Identify which cell holds the provided text, then report its (x, y) central coordinate. 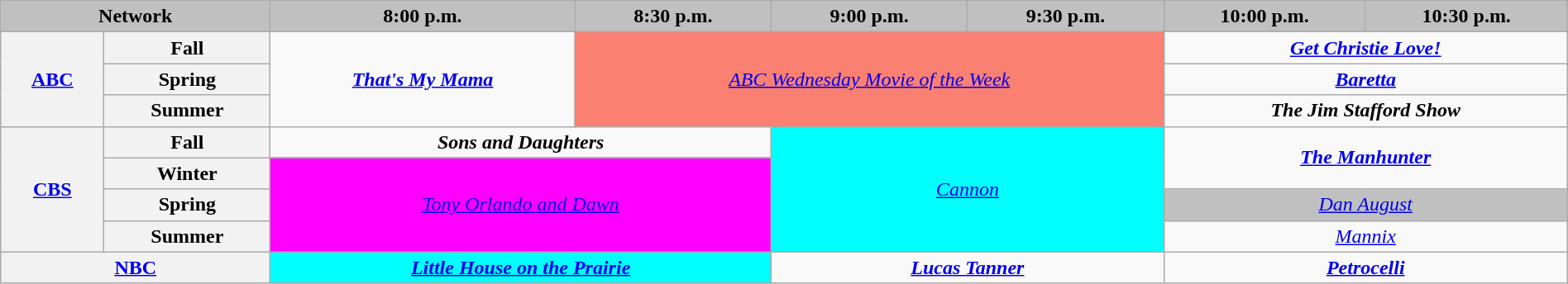
Cannon (968, 189)
Dan August (1365, 205)
Petrocelli (1365, 267)
Get Christie Love! (1365, 48)
9:00 p.m. (870, 17)
Winter (187, 173)
Mannix (1365, 236)
10:00 p.m. (1264, 17)
ABC Wednesday Movie of the Week (869, 79)
The Jim Stafford Show (1365, 111)
9:30 p.m. (1065, 17)
That's My Mama (423, 79)
Baretta (1365, 79)
Sons and Daughters (521, 142)
The Manhunter (1365, 158)
8:30 p.m. (673, 17)
Tony Orlando and Dawn (521, 205)
NBC (136, 267)
CBS (53, 189)
Network (136, 17)
Lucas Tanner (968, 267)
Little House on the Prairie (521, 267)
8:00 p.m. (423, 17)
10:30 p.m. (1466, 17)
ABC (53, 79)
